Extract the [X, Y] coordinate from the center of the cell holding the provided text.  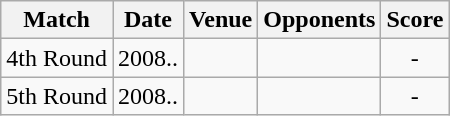
4th Round [57, 58]
Opponents [320, 20]
Date [148, 20]
Venue [221, 20]
Match [57, 20]
5th Round [57, 96]
Score [415, 20]
